Extract the (X, Y) coordinate from the center of the cell holding the provided text.  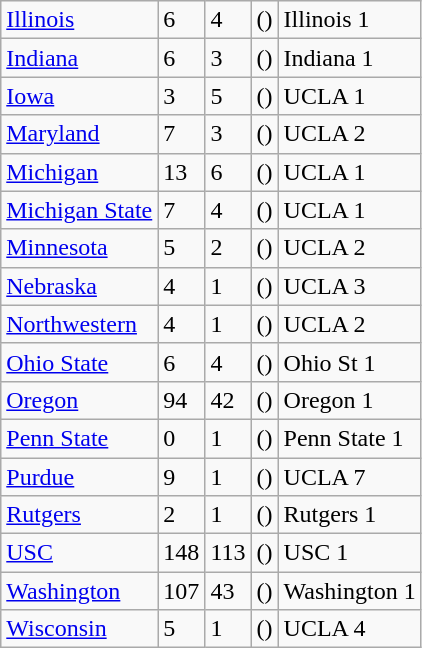
UCLA 4 (350, 629)
Penn State (80, 438)
Illinois (80, 20)
Ohio St 1 (350, 362)
Illinois 1 (350, 20)
Washington (80, 591)
9 (182, 477)
Oregon (80, 400)
Wisconsin (80, 629)
113 (228, 553)
43 (228, 591)
Northwestern (80, 324)
107 (182, 591)
UCLA 7 (350, 477)
USC (80, 553)
USC 1 (350, 553)
UCLA 3 (350, 286)
13 (182, 172)
42 (228, 400)
Michigan (80, 172)
Nebraska (80, 286)
Indiana 1 (350, 58)
148 (182, 553)
Minnesota (80, 248)
Rutgers 1 (350, 515)
Washington 1 (350, 591)
0 (182, 438)
Maryland (80, 134)
Michigan State (80, 210)
Purdue (80, 477)
94 (182, 400)
Oregon 1 (350, 400)
Rutgers (80, 515)
Iowa (80, 96)
Ohio State (80, 362)
Penn State 1 (350, 438)
Indiana (80, 58)
